Capture the cell that displays the provided text and extract its (X, Y) central coordinate. 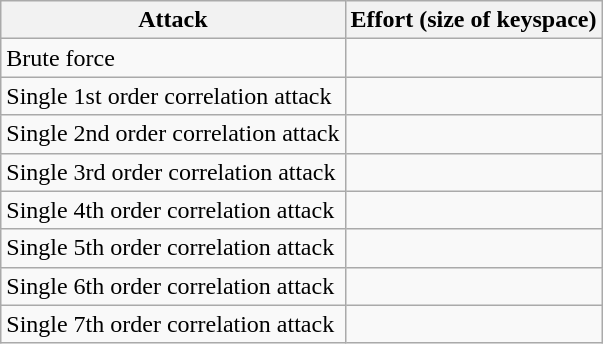
Single 1st order correlation attack (173, 96)
Single 2nd order correlation attack (173, 134)
Single 5th order correlation attack (173, 248)
Brute force (173, 58)
Single 4th order correlation attack (173, 210)
Effort (size of keyspace) (474, 20)
Single 3rd order correlation attack (173, 172)
Single 6th order correlation attack (173, 286)
Single 7th order correlation attack (173, 324)
Attack (173, 20)
